Return [x, y] of the center of cell containing provided text 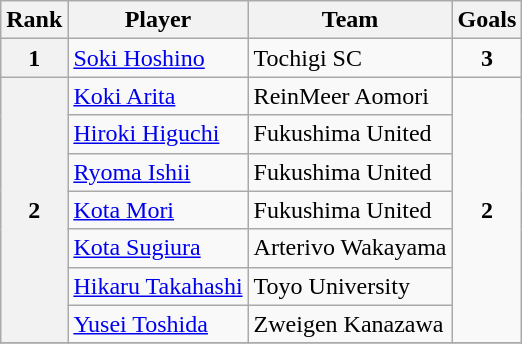
Toyo University [350, 286]
Tochigi SC [350, 58]
Goals [487, 20]
Soki Hoshino [158, 58]
1 [34, 58]
Zweigen Kanazawa [350, 324]
Team [350, 20]
Ryoma Ishii [158, 172]
Arterivo Wakayama [350, 248]
Yusei Toshida [158, 324]
3 [487, 58]
Kota Mori [158, 210]
Hiroki Higuchi [158, 134]
Kota Sugiura [158, 248]
ReinMeer Aomori [350, 96]
Rank [34, 20]
Hikaru Takahashi [158, 286]
Player [158, 20]
Koki Arita [158, 96]
